Output the [X, Y] coordinate of the center of the cell containing the given text.  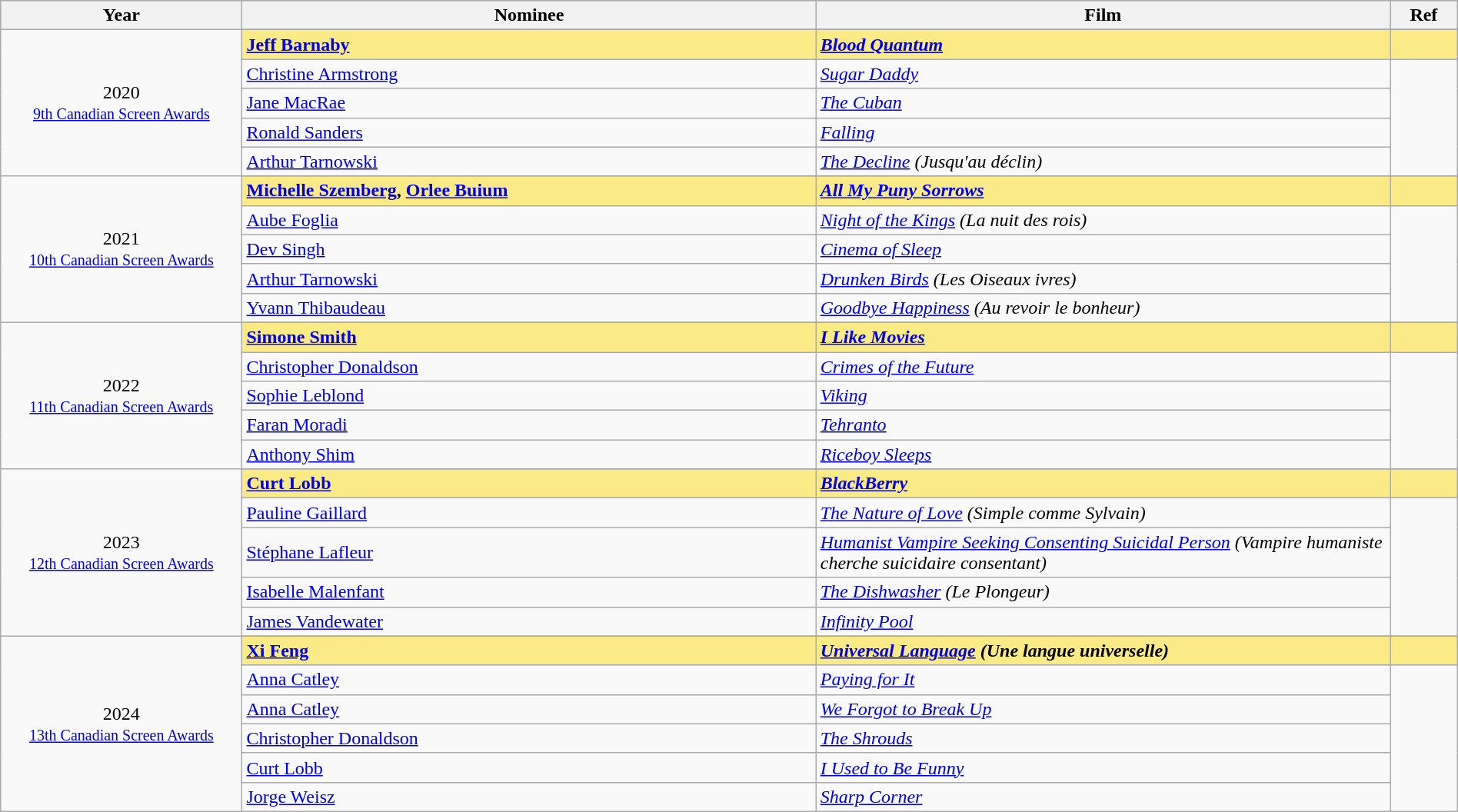
Sharp Corner [1103, 797]
Stéphane Lafleur [529, 552]
Aube Foglia [529, 220]
Blood Quantum [1103, 45]
2024 13th Canadian Screen Awards [121, 724]
BlackBerry [1103, 484]
We Forgot to Break Up [1103, 709]
Viking [1103, 396]
Faran Moradi [529, 425]
Pauline Gaillard [529, 513]
Year [121, 15]
Jorge Weisz [529, 797]
2023 12th Canadian Screen Awards [121, 552]
2021 10th Canadian Screen Awards [121, 249]
2022 11th Canadian Screen Awards [121, 395]
The Dishwasher (Le Plongeur) [1103, 592]
Humanist Vampire Seeking Consenting Suicidal Person (Vampire humaniste cherche suicidaire consentant) [1103, 552]
Falling [1103, 132]
The Decline (Jusqu'au déclin) [1103, 161]
I Used to Be Funny [1103, 767]
Tehranto [1103, 425]
Dev Singh [529, 249]
All My Puny Sorrows [1103, 191]
2020 9th Canadian Screen Awards [121, 103]
Infinity Pool [1103, 621]
Ronald Sanders [529, 132]
Isabelle Malenfant [529, 592]
Xi Feng [529, 651]
Jane MacRae [529, 103]
Michelle Szemberg, Orlee Buium [529, 191]
Simone Smith [529, 337]
Drunken Birds (Les Oiseaux ivres) [1103, 278]
Night of the Kings (La nuit des rois) [1103, 220]
Riceboy Sleeps [1103, 454]
Universal Language (Une langue universelle) [1103, 651]
The Shrouds [1103, 738]
Film [1103, 15]
I Like Movies [1103, 337]
Paying for It [1103, 680]
James Vandewater [529, 621]
Christine Armstrong [529, 74]
Anthony Shim [529, 454]
Goodbye Happiness (Au revoir le bonheur) [1103, 308]
Jeff Barnaby [529, 45]
Sophie Leblond [529, 396]
Ref [1424, 15]
Nominee [529, 15]
Sugar Daddy [1103, 74]
The Cuban [1103, 103]
Cinema of Sleep [1103, 249]
Yvann Thibaudeau [529, 308]
The Nature of Love (Simple comme Sylvain) [1103, 513]
Crimes of the Future [1103, 367]
